Search for the cell housing the specified text and yield its [X, Y] center coordinate. 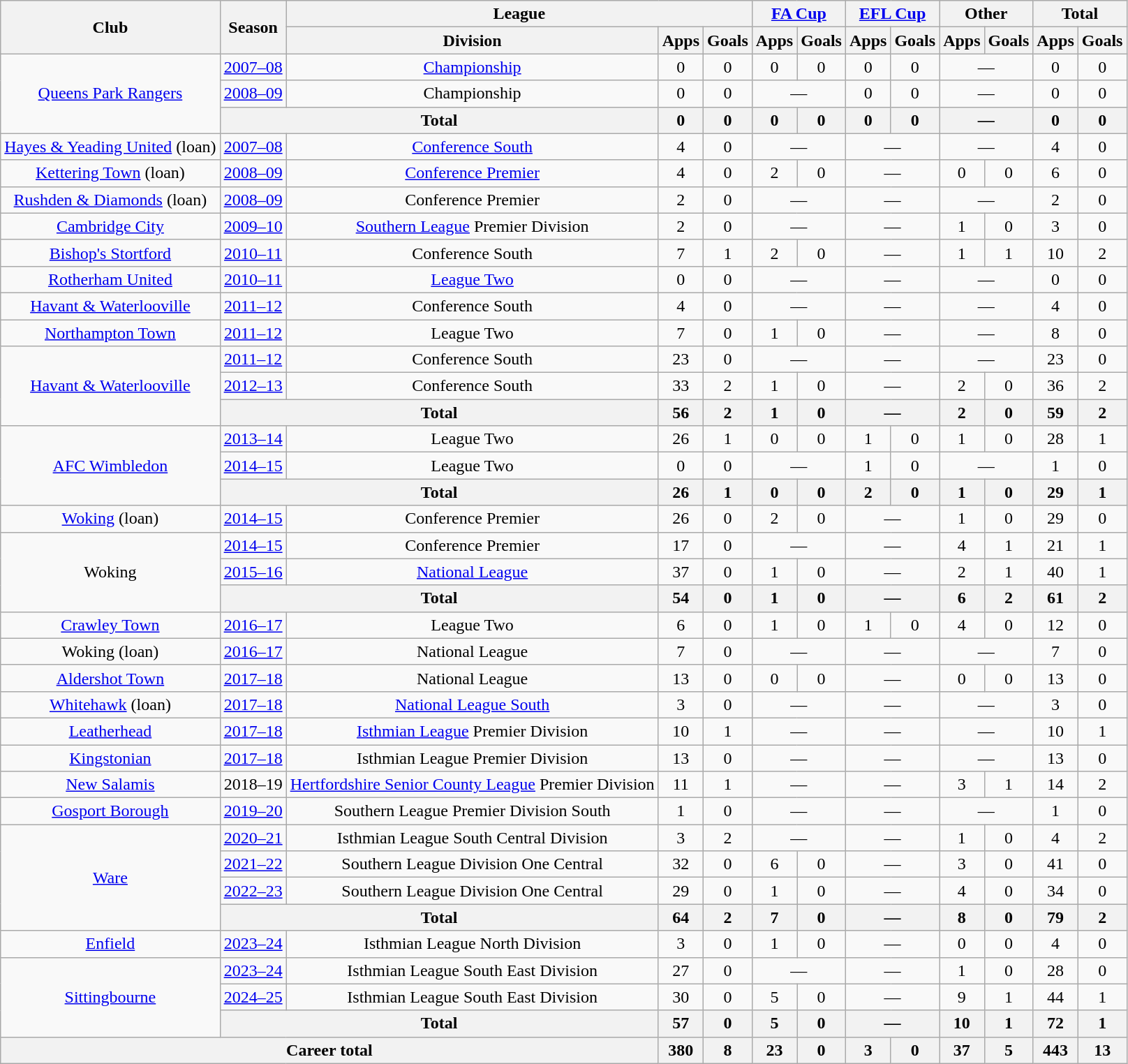
Northampton Town [110, 333]
Queens Park Rangers [110, 94]
14 [1055, 785]
54 [681, 598]
Leatherhead [110, 731]
21 [1055, 545]
2022–23 [253, 891]
Crawley Town [110, 625]
380 [681, 1050]
Division [472, 40]
11 [681, 785]
56 [681, 413]
40 [1055, 572]
League [519, 14]
Rotherham United [110, 279]
Club [110, 27]
9 [962, 997]
Aldershot Town [110, 678]
27 [681, 970]
2013–14 [253, 439]
34 [1055, 891]
57 [681, 1024]
2024–25 [253, 997]
Other [986, 14]
Isthmian League South Central Division [472, 838]
Hertfordshire Senior County League Premier Division [472, 785]
AFC Wimbledon [110, 466]
Season [253, 27]
Sittingbourne [110, 997]
17 [681, 545]
Hayes & Yeading United (loan) [110, 147]
Bishop's Stortford [110, 253]
Woking [110, 572]
New Salamis [110, 785]
2019–20 [253, 811]
79 [1055, 917]
2009–10 [253, 226]
72 [1055, 1024]
32 [681, 864]
Southern League Premier Division [472, 226]
2015–16 [253, 572]
2018–19 [253, 785]
Isthmian League North Division [472, 944]
Kingstonian [110, 758]
443 [1055, 1050]
12 [1055, 625]
Cambridge City [110, 226]
Gosport Borough [110, 811]
Career total [329, 1050]
36 [1055, 386]
FA Cup [799, 14]
EFL Cup [892, 14]
33 [681, 386]
2020–21 [253, 838]
59 [1055, 413]
Southern League Premier Division South [472, 811]
61 [1055, 598]
2021–22 [253, 864]
2012–13 [253, 386]
Whitehawk (loan) [110, 704]
Enfield [110, 944]
National League South [472, 704]
64 [681, 917]
41 [1055, 864]
Ware [110, 878]
30 [681, 997]
Rushden & Diamonds (loan) [110, 200]
44 [1055, 997]
Kettering Town (loan) [110, 173]
